Extract the (x, y) coordinate from the center of the cell holding the provided text.  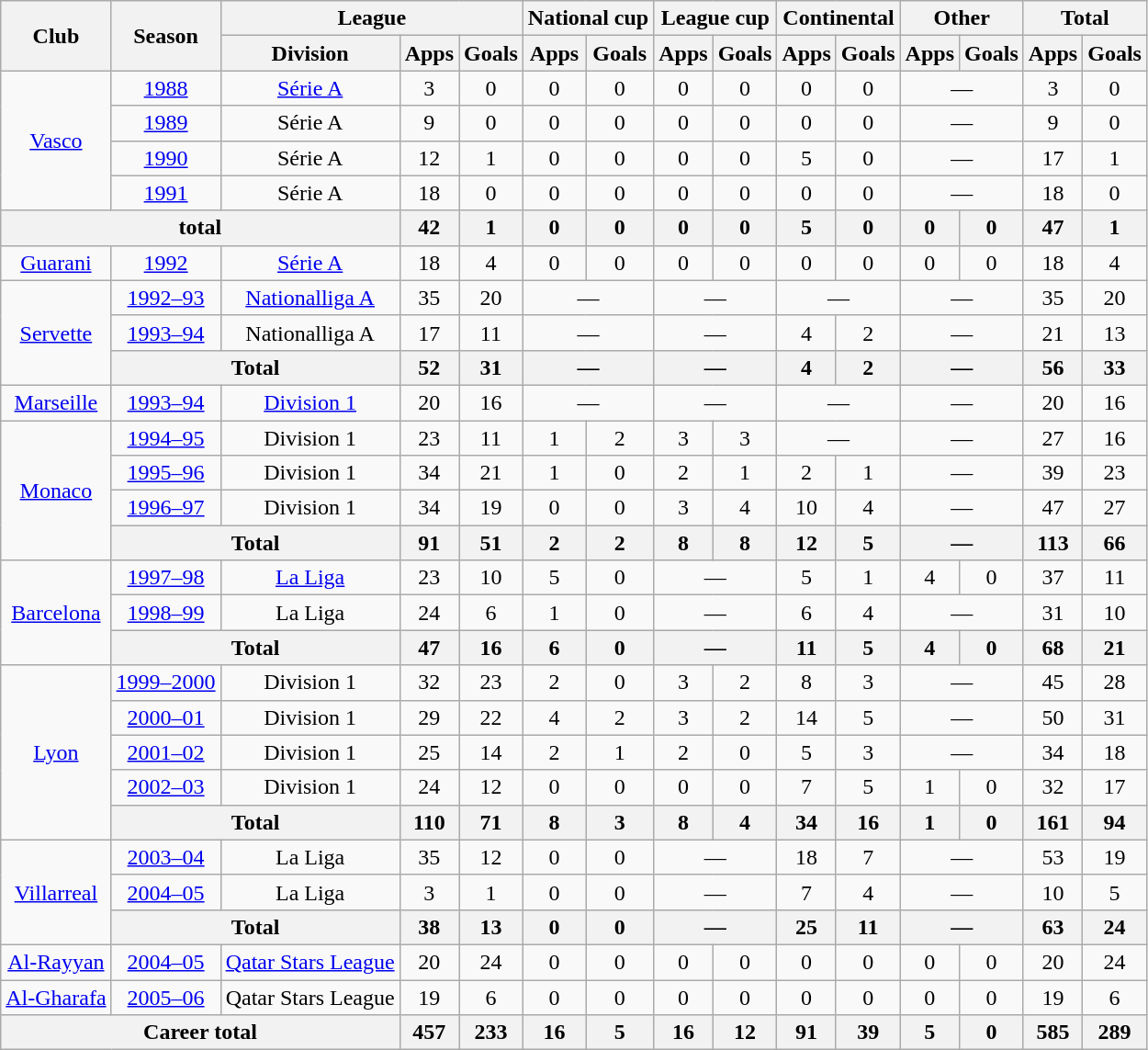
2001–02 (165, 752)
457 (429, 1033)
233 (491, 1033)
2002–03 (165, 787)
2005–06 (165, 997)
113 (1052, 543)
Continental (838, 18)
Club (56, 36)
110 (429, 822)
2000–01 (165, 717)
53 (1052, 857)
League cup (715, 18)
1998–99 (165, 613)
1989 (165, 123)
42 (429, 228)
1992–93 (165, 298)
Vasco (56, 141)
38 (429, 927)
161 (1052, 822)
51 (491, 543)
1996–97 (165, 508)
Al-Gharafa (56, 997)
1992 (165, 263)
1990 (165, 158)
Al-Rayyan (56, 962)
68 (1052, 648)
28 (1115, 683)
1988 (165, 88)
45 (1052, 683)
37 (1052, 578)
total (200, 228)
Season (165, 36)
Monaco (56, 491)
94 (1115, 822)
Servette (56, 333)
1994–95 (165, 438)
Guarani (56, 263)
2003–04 (165, 857)
Other (962, 18)
63 (1052, 927)
71 (491, 822)
1991 (165, 193)
National cup (588, 18)
1995–96 (165, 473)
56 (1052, 367)
Division (310, 53)
289 (1115, 1033)
29 (429, 717)
66 (1115, 543)
Barcelona (56, 613)
Villarreal (56, 892)
52 (429, 367)
22 (491, 717)
1999–2000 (165, 683)
League (371, 18)
33 (1115, 367)
50 (1052, 717)
1997–98 (165, 578)
585 (1052, 1033)
Lyon (56, 752)
Career total (200, 1033)
Marseille (56, 402)
